Identify which cell holds the provided text, then report its [x, y] central coordinate. 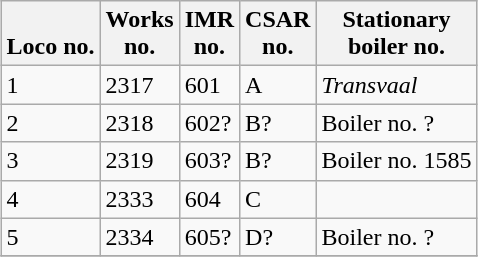
2317 [140, 85]
2333 [140, 199]
D? [278, 237]
2318 [140, 123]
CSARno. [278, 34]
1 [50, 85]
602? [209, 123]
Stationaryboiler no. [396, 34]
3 [50, 161]
603? [209, 161]
601 [209, 85]
Transvaal [396, 85]
IMRno. [209, 34]
2334 [140, 237]
Worksno. [140, 34]
604 [209, 199]
Boiler no. 1585 [396, 161]
5 [50, 237]
C [278, 199]
Loco no. [50, 34]
2 [50, 123]
A [278, 85]
4 [50, 199]
605? [209, 237]
2319 [140, 161]
